Extract the [X, Y] coordinate from the center of the cell holding the provided text.  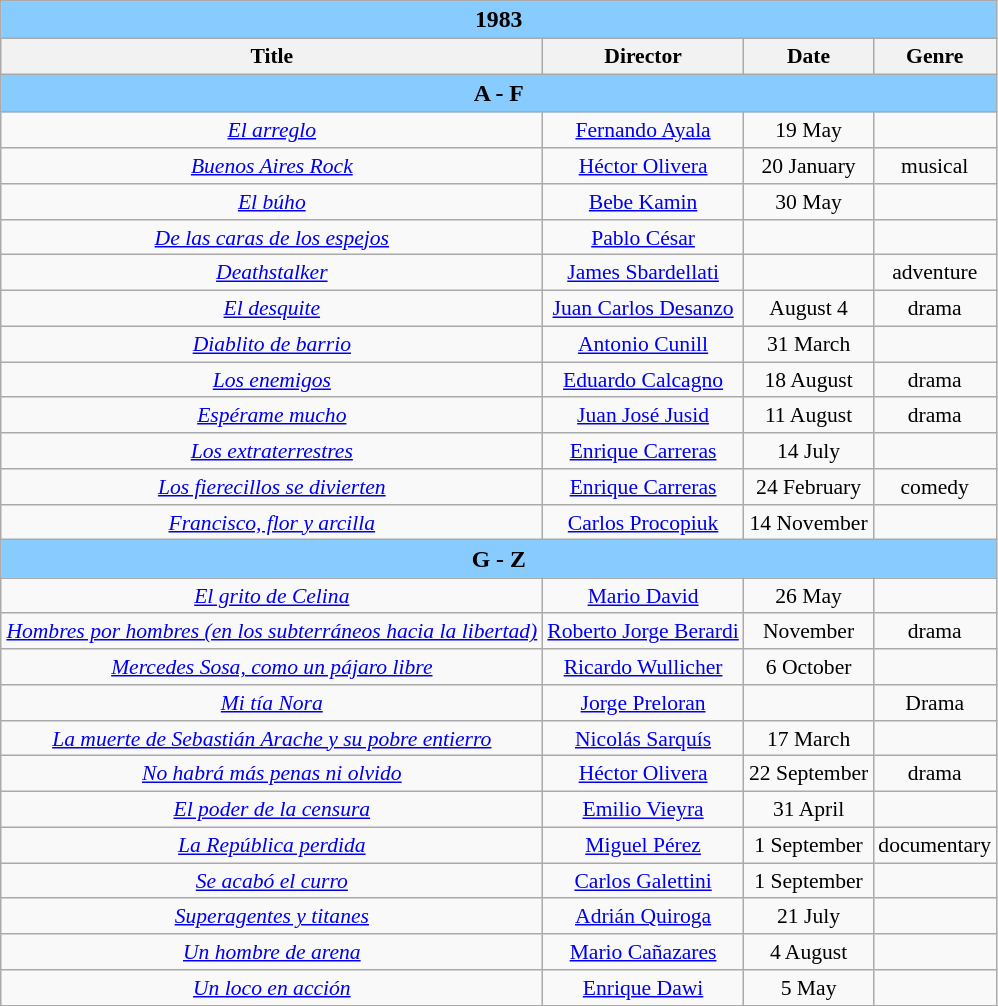
Fernando Ayala [643, 131]
El grito de Celina [272, 596]
Mi tía Nora [272, 703]
Los extraterrestres [272, 451]
Drama [934, 703]
documentary [934, 846]
6 October [808, 667]
Espérame mucho [272, 416]
Antonio Cunill [643, 344]
14 July [808, 451]
5 May [808, 988]
Miguel Pérez [643, 846]
Mercedes Sosa, como un pájaro libre [272, 667]
Jorge Preloran [643, 703]
G - Z [498, 559]
A - F [498, 94]
Se acabó el curro [272, 881]
comedy [934, 487]
11 August [808, 416]
Los fierecillos se divierten [272, 487]
Ricardo Wullicher [643, 667]
18 August [808, 380]
Bebe Kamin [643, 202]
Hombres por hombres (en los subterráneos hacia la libertad) [272, 632]
Buenos Aires Rock [272, 166]
24 February [808, 487]
Deathstalker [272, 273]
Nicolás Sarquís [643, 739]
Emilio Vieyra [643, 810]
La muerte de Sebastián Arache y su pobre entierro [272, 739]
1983 [498, 20]
El arreglo [272, 131]
adventure [934, 273]
31 April [808, 810]
James Sbardellati [643, 273]
El poder de la censura [272, 810]
Juan Carlos Desanzo [643, 309]
Adrián Quiroga [643, 917]
Pablo César [643, 238]
Roberto Jorge Berardi [643, 632]
14 November [808, 523]
Carlos Galettini [643, 881]
Mario David [643, 596]
August 4 [808, 309]
Los enemigos [272, 380]
17 March [808, 739]
November [808, 632]
La República perdida [272, 846]
Superagentes y titanes [272, 917]
31 March [808, 344]
22 September [808, 774]
Un hombre de arena [272, 952]
Title [272, 57]
Date [808, 57]
Diablito de barrio [272, 344]
19 May [808, 131]
Francisco, flor y arcilla [272, 523]
Genre [934, 57]
El búho [272, 202]
De las caras de los espejos [272, 238]
Juan José Jusid [643, 416]
Un loco en acción [272, 988]
Enrique Dawi [643, 988]
Eduardo Calcagno [643, 380]
4 August [808, 952]
Director [643, 57]
21 July [808, 917]
26 May [808, 596]
30 May [808, 202]
musical [934, 166]
20 January [808, 166]
Mario Cañazares [643, 952]
Carlos Procopiuk [643, 523]
El desquite [272, 309]
No habrá más penas ni olvido [272, 774]
